Find where the given text appears and provide that cell's center as (X, Y) coordinate. 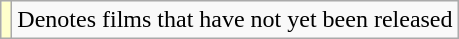
Denotes films that have not yet been released (235, 20)
